Determine the [X, Y] coordinate at the center of the cell enclosing the given text.  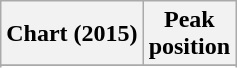
Peak position [189, 34]
Chart (2015) [72, 34]
